Locate the cell with the specified text and output its [x, y] center coordinate. 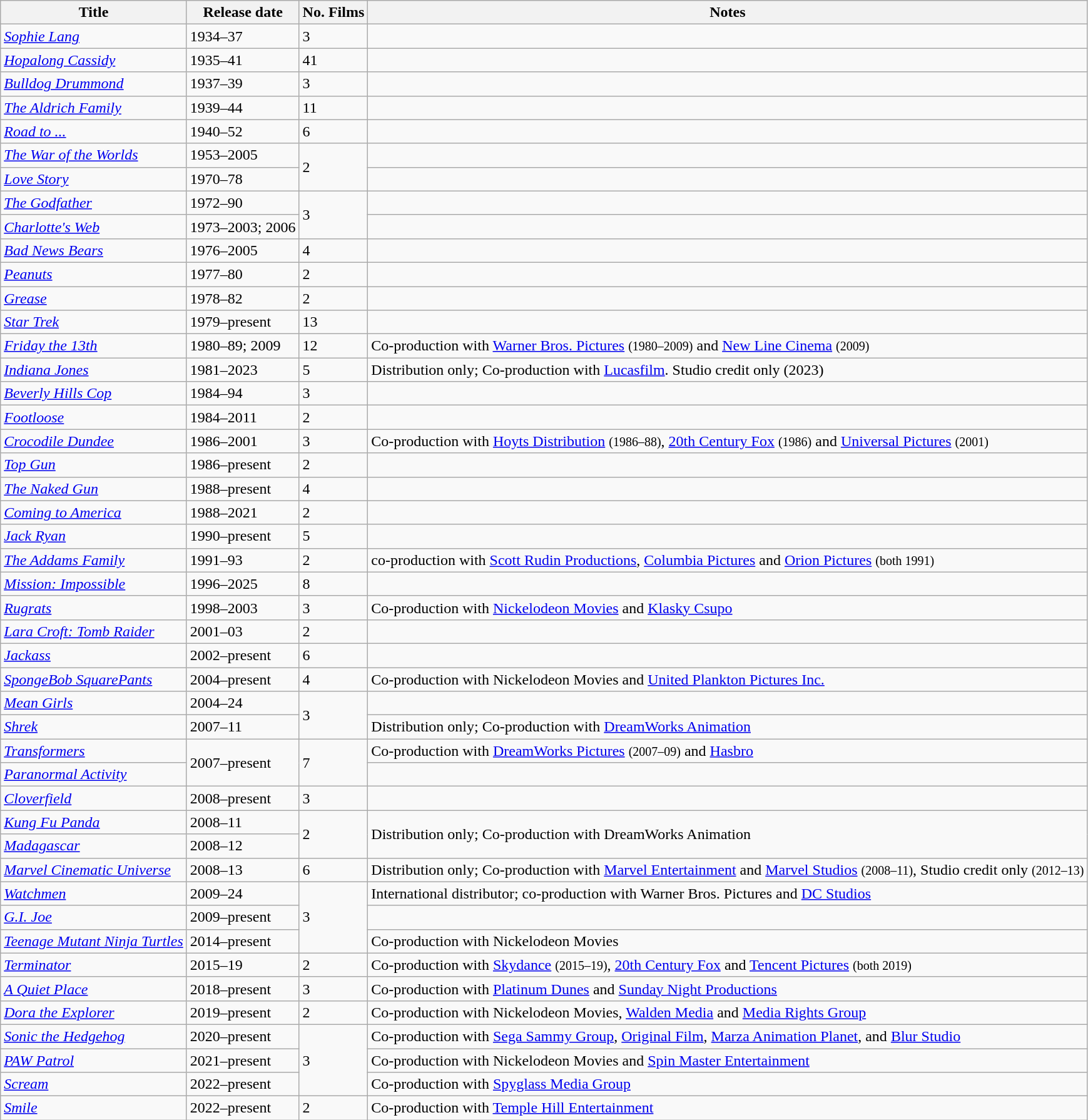
Co-production with Nickelodeon Movies and Klasky Csupo [728, 608]
Notes [728, 13]
1980–89; 2009 [243, 346]
1986–2001 [243, 441]
Beverly Hills Cop [94, 394]
Transformers [94, 751]
Co-production with Nickelodeon Movies and United Plankton Pictures Inc. [728, 679]
Dora the Explorer [94, 1012]
SpongeBob SquarePants [94, 679]
The Addams Family [94, 560]
1981–2023 [243, 370]
1991–93 [243, 560]
8 [333, 584]
2008–13 [243, 870]
Top Gun [94, 465]
2009–24 [243, 893]
Terminator [94, 965]
Scream [94, 1084]
Bad News Bears [94, 250]
Indiana Jones [94, 370]
2015–19 [243, 965]
1972–90 [243, 203]
Distribution only; Co-production with Marvel Entertainment and Marvel Studios (2008–11), Studio credit only (2012–13) [728, 870]
The Naked Gun [94, 489]
PAW Patrol [94, 1061]
Jackass [94, 655]
Mean Girls [94, 703]
Star Trek [94, 322]
G.I. Joe [94, 917]
Love Story [94, 179]
7 [333, 763]
1998–2003 [243, 608]
2008–12 [243, 846]
Jack Ryan [94, 536]
11 [333, 108]
1984–2011 [243, 417]
13 [333, 322]
1990–present [243, 536]
1953–2005 [243, 155]
Co-production with Spyglass Media Group [728, 1084]
1979–present [243, 322]
co-production with Scott Rudin Productions, Columbia Pictures and Orion Pictures (both 1991) [728, 560]
2007–11 [243, 727]
Charlotte's Web [94, 227]
2008–present [243, 798]
2001–03 [243, 631]
1940–52 [243, 131]
Co-production with Warner Bros. Pictures (1980–2009) and New Line Cinema (2009) [728, 346]
Co-production with Hoyts Distribution (1986–88), 20th Century Fox (1986) and Universal Pictures (2001) [728, 441]
Peanuts [94, 274]
2020–present [243, 1036]
1976–2005 [243, 250]
Co-production with Nickelodeon Movies [728, 941]
Co-production with DreamWorks Pictures (2007–09) and Hasbro [728, 751]
Release date [243, 13]
Road to ... [94, 131]
1986–present [243, 465]
Paranormal Activity [94, 775]
Co-production with Platinum Dunes and Sunday Night Productions [728, 989]
Co-production with Sega Sammy Group, Original Film, Marza Animation Planet, and Blur Studio [728, 1036]
Lara Croft: Tomb Raider [94, 631]
2021–present [243, 1061]
Madagascar [94, 846]
The Aldrich Family [94, 108]
Smile [94, 1108]
2004–24 [243, 703]
12 [333, 346]
Friday the 13th [94, 346]
1996–2025 [243, 584]
2014–present [243, 941]
1984–94 [243, 394]
2007–present [243, 763]
Mission: Impossible [94, 584]
International distributor; co-production with Warner Bros. Pictures and DC Studios [728, 893]
Cloverfield [94, 798]
Coming to America [94, 512]
Kung Fu Panda [94, 822]
2008–11 [243, 822]
Grease [94, 298]
2002–present [243, 655]
1978–82 [243, 298]
41 [333, 60]
Hopalong Cassidy [94, 60]
Watchmen [94, 893]
The Godfather [94, 203]
1973–2003; 2006 [243, 227]
2019–present [243, 1012]
1988–present [243, 489]
Teenage Mutant Ninja Turtles [94, 941]
The War of the Worlds [94, 155]
1935–41 [243, 60]
1970–78 [243, 179]
Co-production with Nickelodeon Movies, Walden Media and Media Rights Group [728, 1012]
Co-production with Temple Hill Entertainment [728, 1108]
No. Films [333, 13]
1939–44 [243, 108]
Crocodile Dundee [94, 441]
2009–present [243, 917]
Rugrats [94, 608]
1937–39 [243, 84]
1977–80 [243, 274]
1988–2021 [243, 512]
Sonic the Hedgehog [94, 1036]
1934–37 [243, 36]
Title [94, 13]
Distribution only; Co-production with Lucasfilm. Studio credit only (2023) [728, 370]
A Quiet Place [94, 989]
Bulldog Drummond [94, 84]
2004–present [243, 679]
Footloose [94, 417]
Marvel Cinematic Universe [94, 870]
2018–present [243, 989]
Shrek [94, 727]
Sophie Lang [94, 36]
Co-production with Skydance (2015–19), 20th Century Fox and Tencent Pictures (both 2019) [728, 965]
Co-production with Nickelodeon Movies and Spin Master Entertainment [728, 1061]
